Detect which cell encompasses the target text, then output its (x, y) center coordinate. 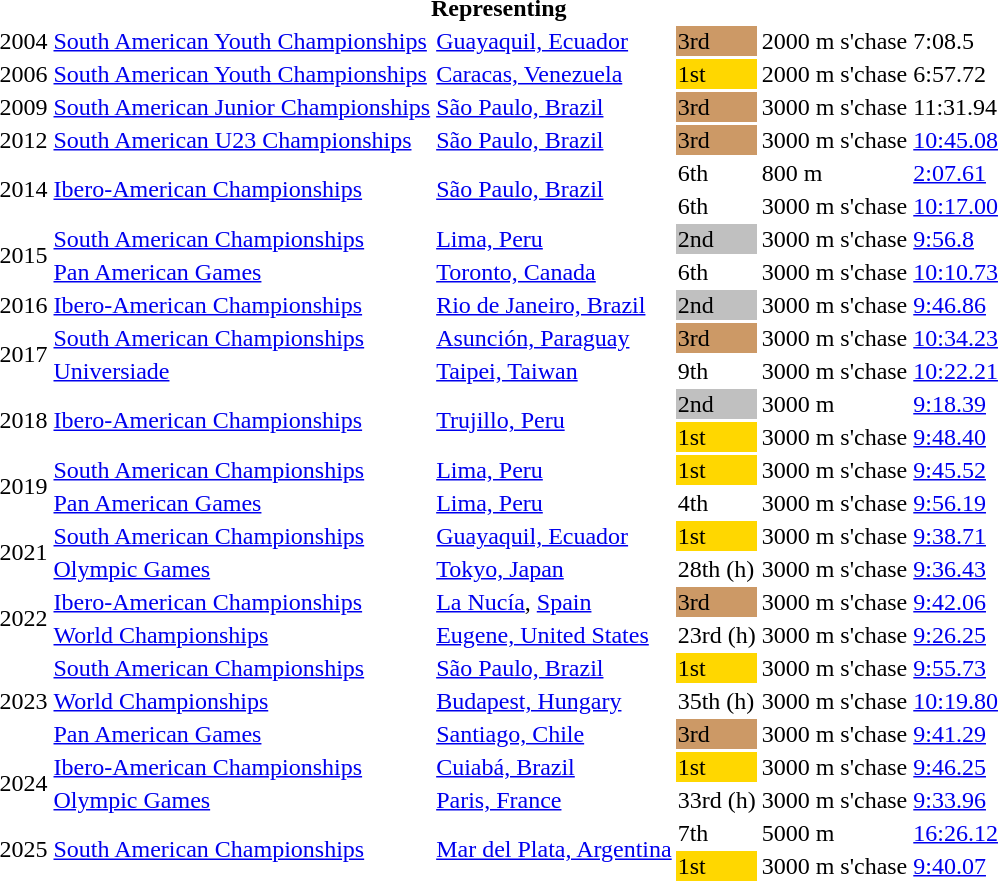
La Nucía, Spain (554, 602)
Paris, France (554, 800)
Rio de Janeiro, Brazil (554, 305)
5000 m (834, 833)
Eugene, United States (554, 635)
Cuiabá, Brazil (554, 767)
33rd (h) (716, 800)
Caracas, Venezuela (554, 74)
4th (716, 503)
Mar del Plata, Argentina (554, 850)
Taipei, Taiwan (554, 371)
Asunción, Paraguay (554, 338)
35th (h) (716, 701)
800 m (834, 173)
Toronto, Canada (554, 272)
28th (h) (716, 569)
Santiago, Chile (554, 734)
3000 m (834, 404)
Tokyo, Japan (554, 569)
South American Junior Championships (242, 107)
Universiade (242, 371)
Budapest, Hungary (554, 701)
23rd (h) (716, 635)
Trujillo, Peru (554, 420)
9th (716, 371)
South American U23 Championships (242, 140)
7th (716, 833)
